Pinpoint the cell where the given text exists, returning its [X, Y] midpoint coordinate. 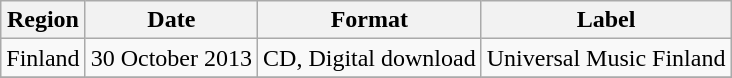
Date [171, 20]
Region [43, 20]
Finland [43, 58]
Label [606, 20]
Format [370, 20]
CD, Digital download [370, 58]
30 October 2013 [171, 58]
Universal Music Finland [606, 58]
